Return the (x, y) coordinate for the center point of the cell that contains the specified text.  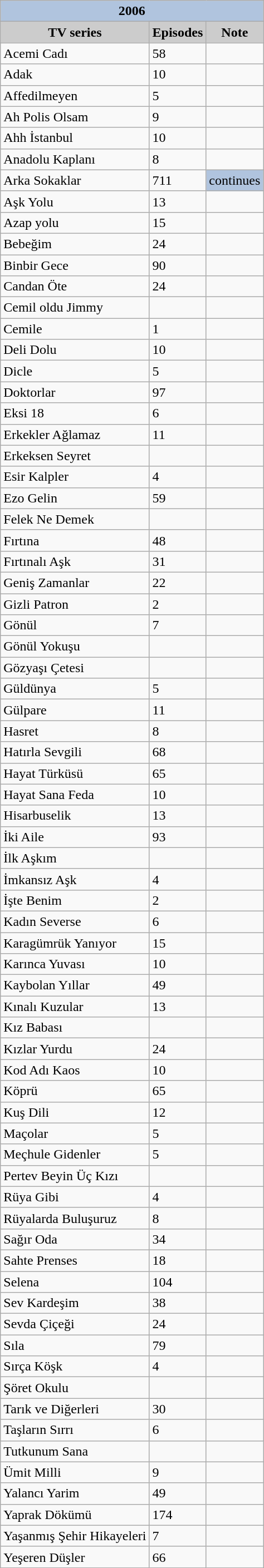
Pertev Beyin Üç Kızı (75, 1176)
38 (178, 1303)
Kadın Severse (75, 921)
Şöret Okulu (75, 1388)
İlk Aşkım (75, 858)
Geniş Zamanlar (75, 583)
Arka Sokaklar (75, 180)
Fırtınalı Aşk (75, 561)
48 (178, 540)
93 (178, 837)
31 (178, 561)
Sağır Oda (75, 1239)
Azap yolu (75, 223)
Tarık ve Diğerleri (75, 1409)
Yalancı Yarim (75, 1493)
Note (235, 32)
Kınalı Kuzular (75, 1007)
711 (178, 180)
İki Aile (75, 837)
Erkeksen Seyret (75, 456)
18 (178, 1260)
2006 (132, 11)
Gülpare (75, 710)
Selena (75, 1281)
Gözyaşı Çetesi (75, 668)
Yeşeren Düşler (75, 1557)
Felek Ne Demek (75, 519)
Adak (75, 75)
Cemile (75, 329)
22 (178, 583)
Sahte Prenses (75, 1260)
Ah Polis Olsam (75, 117)
Kuş Dili (75, 1112)
Sırça Köşk (75, 1367)
Hisarbuselik (75, 816)
Güldünya (75, 689)
Gizli Patron (75, 604)
Köprü (75, 1091)
Dicle (75, 371)
58 (178, 53)
Rüya Gibi (75, 1197)
Esir Kalpler (75, 477)
Candan Öte (75, 287)
continues (235, 180)
90 (178, 265)
34 (178, 1239)
Episodes (178, 32)
Bebeğim (75, 244)
12 (178, 1112)
Kızlar Yurdu (75, 1049)
Fırtına (75, 540)
Taşların Sırrı (75, 1430)
1 (178, 329)
Ezo Gelin (75, 498)
Hayat Türküsü (75, 773)
Aşk Yolu (75, 201)
Karınca Yuvası (75, 964)
Yaşanmış Şehir Hikayeleri (75, 1536)
Kod Adı Kaos (75, 1070)
Ahh İstanbul (75, 138)
Rüyalarda Buluşuruz (75, 1218)
Sıla (75, 1345)
Anadolu Kaplanı (75, 159)
Maçolar (75, 1133)
Kız Babası (75, 1028)
Binbir Gece (75, 265)
174 (178, 1515)
Yaprak Dökümü (75, 1515)
Karagümrük Yanıyor (75, 943)
Doktorlar (75, 392)
97 (178, 392)
Tutkunum Sana (75, 1451)
TV series (75, 32)
104 (178, 1281)
68 (178, 752)
Hayat Sana Feda (75, 795)
Gönül Yokuşu (75, 647)
Hasret (75, 731)
Erkekler Ağlamaz (75, 435)
Sevda Çiçeği (75, 1324)
İşte Benim (75, 900)
30 (178, 1409)
59 (178, 498)
Cemil oldu Jimmy (75, 308)
66 (178, 1557)
Deli Dolu (75, 350)
Sev Kardeşim (75, 1303)
79 (178, 1345)
Kaybolan Yıllar (75, 985)
Acemi Cadı (75, 53)
Meçhule Gidenler (75, 1155)
Eksi 18 (75, 413)
Ümit Milli (75, 1472)
Gönül (75, 625)
Affedilmeyen (75, 96)
Hatırla Sevgili (75, 752)
İmkansız Aşk (75, 879)
